For the text-containing cell, return its midpoint in (X, Y) coordinate format. 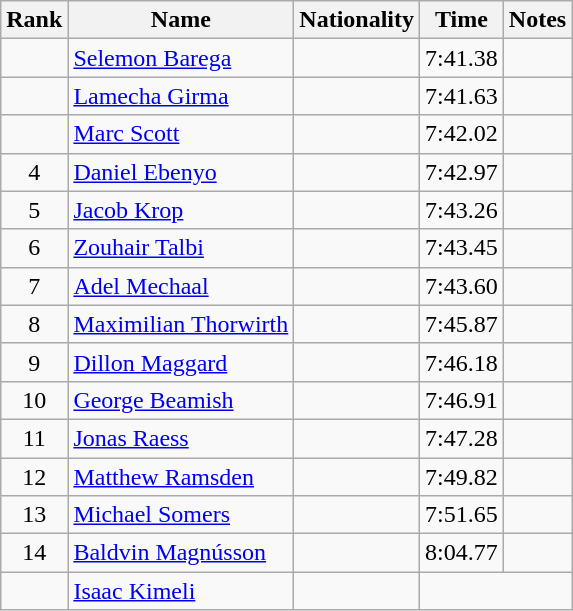
Matthew Ramsden (181, 477)
7:51.65 (462, 515)
Adel Mechaal (181, 286)
7:41.63 (462, 96)
Daniel Ebenyo (181, 172)
7:43.45 (462, 248)
14 (34, 553)
10 (34, 400)
Rank (34, 20)
13 (34, 515)
7:47.28 (462, 438)
7:42.97 (462, 172)
11 (34, 438)
7:46.91 (462, 400)
5 (34, 210)
Jonas Raess (181, 438)
7:42.02 (462, 134)
7:43.26 (462, 210)
Dillon Maggard (181, 362)
8:04.77 (462, 553)
Name (181, 20)
Maximilian Thorwirth (181, 324)
7:41.38 (462, 58)
Isaac Kimeli (181, 591)
7 (34, 286)
George Beamish (181, 400)
9 (34, 362)
Notes (537, 20)
Zouhair Talbi (181, 248)
7:49.82 (462, 477)
6 (34, 248)
8 (34, 324)
7:43.60 (462, 286)
4 (34, 172)
Lamecha Girma (181, 96)
Jacob Krop (181, 210)
7:46.18 (462, 362)
Baldvin Magnússon (181, 553)
Nationality (357, 20)
Selemon Barega (181, 58)
Michael Somers (181, 515)
12 (34, 477)
Time (462, 20)
7:45.87 (462, 324)
Marc Scott (181, 134)
